Search for the cell housing the specified text and yield its [X, Y] center coordinate. 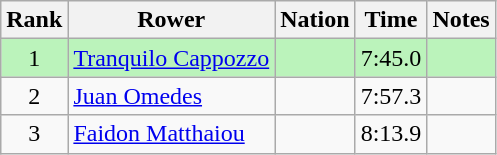
1 [34, 58]
Rank [34, 20]
Tranquilo Cappozzo [172, 58]
2 [34, 96]
Rower [172, 20]
3 [34, 134]
Time [391, 20]
7:57.3 [391, 96]
Faidon Matthaiou [172, 134]
Juan Omedes [172, 96]
7:45.0 [391, 58]
Notes [461, 20]
8:13.9 [391, 134]
Nation [315, 20]
